Search for the cell housing the specified text and yield its (x, y) center coordinate. 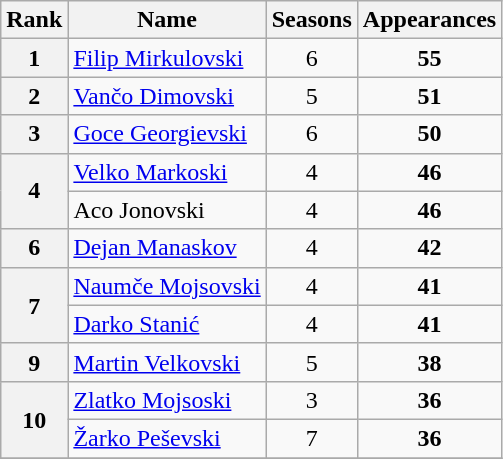
Žarko Peševski (167, 438)
Velko Markoski (167, 172)
42 (429, 248)
Rank (34, 20)
Appearances (429, 20)
Aco Jonovski (167, 210)
38 (429, 362)
Martin Velkovski (167, 362)
1 (34, 58)
51 (429, 96)
50 (429, 134)
Name (167, 20)
55 (429, 58)
Vančo Dimovski (167, 96)
Naumče Mojsovski (167, 286)
Seasons (312, 20)
Filip Mirkulovski (167, 58)
Dejan Manaskov (167, 248)
Zlatko Mojsoski (167, 400)
Goce Georgievski (167, 134)
2 (34, 96)
Darko Stanić (167, 324)
9 (34, 362)
10 (34, 419)
